Scan for the cell matching the given text and deliver its [x, y] coordinate at center. 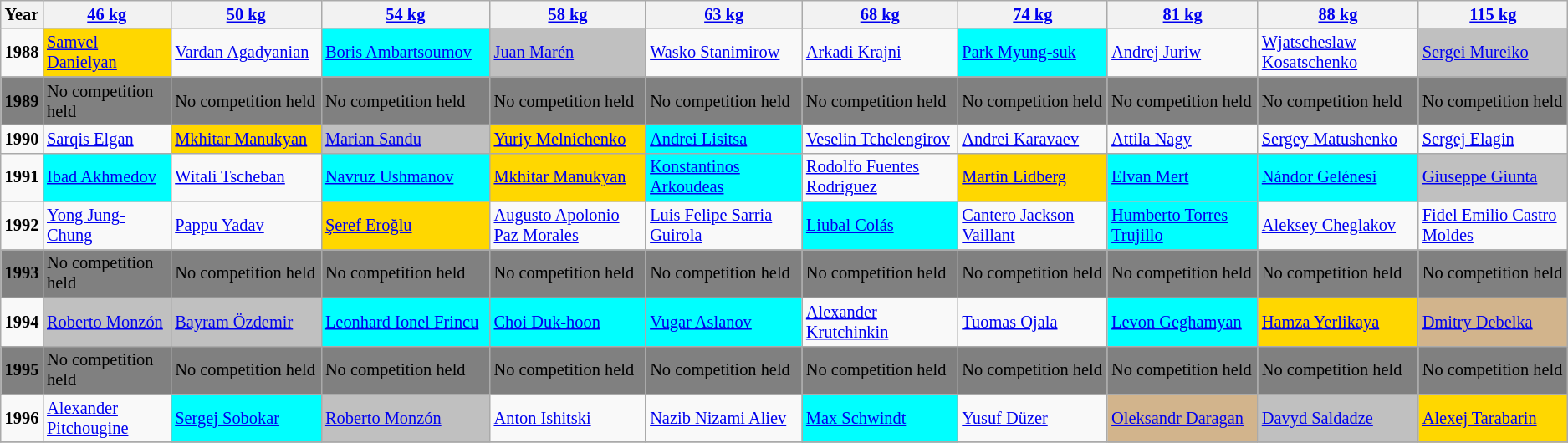
Sergey Matushenko [1338, 139]
74 kg [1032, 14]
1994 [22, 322]
Dmitry Debelka [1494, 322]
Sergej Elagin [1494, 139]
Alexander Pitchougine [107, 418]
Max Schwindt [880, 418]
1989 [22, 101]
1996 [22, 418]
Witali Tscheban [246, 177]
Choi Duk-hoon [569, 322]
Rodolfo Fuentes Rodriguez [880, 177]
Veselin Tchelengirov [880, 139]
1995 [22, 370]
Şeref Eroğlu [406, 226]
Davyd Saldadze [1338, 418]
Attila Nagy [1182, 139]
Marian Sandu [406, 139]
Leonhard Ionel Frincu [406, 322]
Bayram Özdemir [246, 322]
Augusto Apolonio Paz Morales [569, 226]
Sergei Mureiko [1494, 53]
Martin Lidberg [1032, 177]
Nazib Nizami Aliev [724, 418]
Vardan Agadyanian [246, 53]
Juan Marén [569, 53]
1988 [22, 53]
Liubal Colás [880, 226]
Elvan Mert [1182, 177]
115 kg [1494, 14]
1992 [22, 226]
Navruz Ushmanov [406, 177]
1991 [22, 177]
Pappu Yadav [246, 226]
Giuseppe Giunta [1494, 177]
Tuomas Ojala [1032, 322]
81 kg [1182, 14]
Year [22, 14]
58 kg [569, 14]
Cantero Jackson Vaillant [1032, 226]
Hamza Yerlikaya [1338, 322]
Wasko Stanimirow [724, 53]
Levon Geghamyan [1182, 322]
Sarqis Elgan [107, 139]
Nándor Gelénesi [1338, 177]
Alexander Krutchinkin [880, 322]
Samvel Danielyan [107, 53]
50 kg [246, 14]
Boris Ambartsoumov [406, 53]
Aleksey Cheglakov [1338, 226]
Konstantinos Arkoudeas [724, 177]
Luis Felipe Sarria Guirola [724, 226]
Sergej Sobokar [246, 418]
Arkadi Krajni [880, 53]
Oleksandr Daragan [1182, 418]
63 kg [724, 14]
Fidel Emilio Castro Moldes [1494, 226]
Ibad Akhmedov [107, 177]
46 kg [107, 14]
Yong Jung-Chung [107, 226]
Humberto Torres Trujillo [1182, 226]
Yusuf Düzer [1032, 418]
Vugar Aslanov [724, 322]
1990 [22, 139]
Andrei Lisitsa [724, 139]
68 kg [880, 14]
54 kg [406, 14]
1993 [22, 273]
Andrej Juriw [1182, 53]
Alexej Tarabarin [1494, 418]
Park Myung-suk [1032, 53]
88 kg [1338, 14]
Yuriy Melnichenko [569, 139]
Andrei Karavaev [1032, 139]
Anton Ishitski [569, 418]
Wjatscheslaw Kosatschenko [1338, 53]
